Find where the given text appears and provide that cell's center as (X, Y) coordinate. 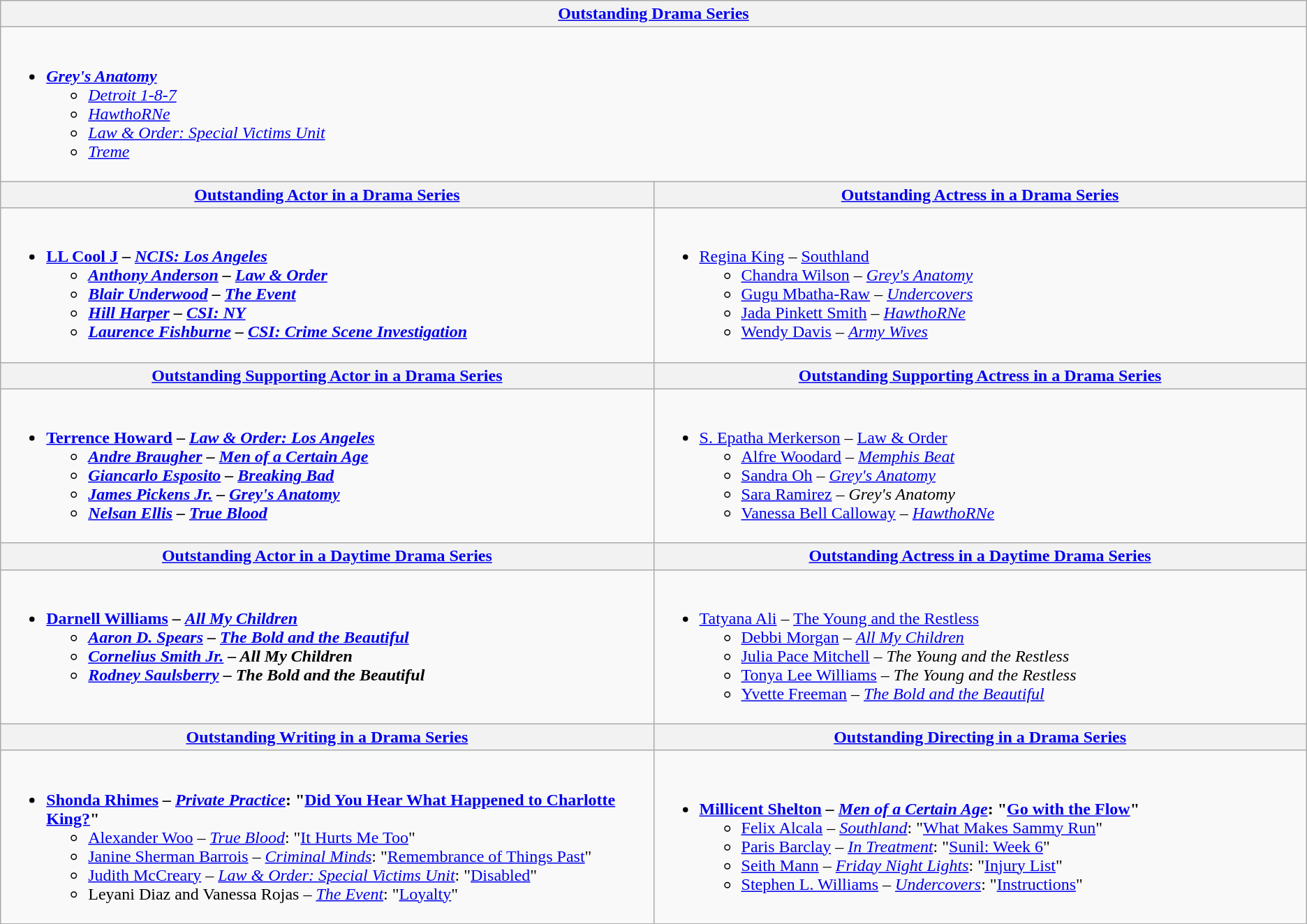
Outstanding Actress in a Drama Series (980, 195)
Regina King – SouthlandChandra Wilson – Grey's AnatomyGugu Mbatha-Raw – UndercoversJada Pinkett Smith – HawthoRNeWendy Davis – Army Wives (980, 285)
Grey's AnatomyDetroit 1-8-7HawthoRNeLaw & Order: Special Victims UnitTreme (653, 105)
Outstanding Directing in a Drama Series (980, 737)
Outstanding Actor in a Drama Series (327, 195)
Outstanding Supporting Actress in a Drama Series (980, 375)
Outstanding Actor in a Daytime Drama Series (327, 556)
Outstanding Drama Series (653, 14)
Outstanding Actress in a Daytime Drama Series (980, 556)
S. Epatha Merkerson – Law & OrderAlfre Woodard – Memphis BeatSandra Oh – Grey's AnatomySara Ramirez – Grey's AnatomyVanessa Bell Calloway – HawthoRNe (980, 466)
Outstanding Supporting Actor in a Drama Series (327, 375)
Outstanding Writing in a Drama Series (327, 737)
